Scan for the cell matching the given text and deliver its (x, y) coordinate at center. 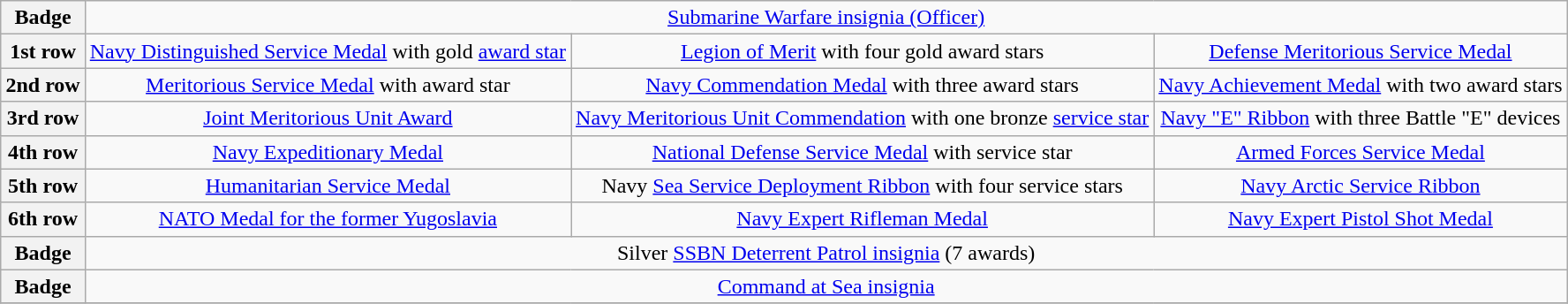
NATO Medal for the former Yugoslavia (328, 219)
Legion of Merit with four gold award stars (863, 51)
4th row (42, 152)
Navy "E" Ribbon with three Battle "E" devices (1361, 118)
3rd row (42, 118)
Navy Distinguished Service Medal with gold award star (328, 51)
6th row (42, 219)
Silver SSBN Deterrent Patrol insignia (7 awards) (826, 253)
Joint Meritorious Unit Award (328, 118)
Navy Expeditionary Medal (328, 152)
Navy Achievement Medal with two award stars (1361, 85)
Navy Expert Rifleman Medal (863, 219)
Navy Arctic Service Ribbon (1361, 186)
Command at Sea insignia (826, 286)
National Defense Service Medal with service star (863, 152)
Navy Expert Pistol Shot Medal (1361, 219)
5th row (42, 186)
Navy Meritorious Unit Commendation with one bronze service star (863, 118)
Humanitarian Service Medal (328, 186)
2nd row (42, 85)
Navy Commendation Medal with three award stars (863, 85)
Navy Sea Service Deployment Ribbon with four service stars (863, 186)
Meritorious Service Medal with award star (328, 85)
Submarine Warfare insignia (Officer) (826, 18)
Defense Meritorious Service Medal (1361, 51)
Armed Forces Service Medal (1361, 152)
1st row (42, 51)
